Provide the [X, Y] coordinate of the cell's center where the given text is located.  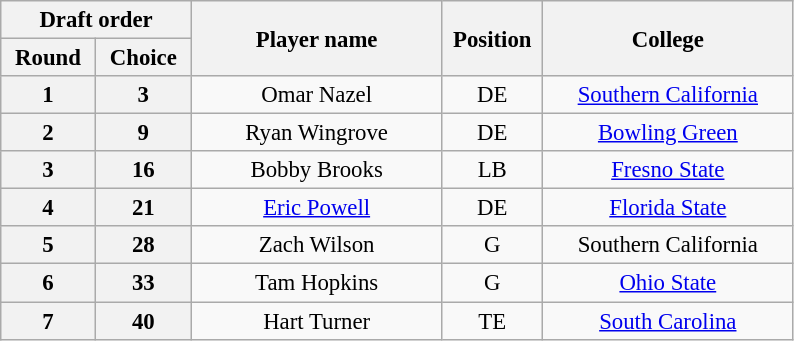
Florida State [668, 208]
Bowling Green [668, 133]
Tam Hopkins [316, 283]
5 [48, 245]
Omar Nazel [316, 95]
College [668, 38]
16 [143, 170]
Round [48, 58]
Ohio State [668, 283]
40 [143, 321]
2 [48, 133]
LB [492, 170]
7 [48, 321]
28 [143, 245]
Choice [143, 58]
4 [48, 208]
21 [143, 208]
Player name [316, 38]
9 [143, 133]
Bobby Brooks [316, 170]
1 [48, 95]
6 [48, 283]
Draft order [96, 20]
Eric Powell [316, 208]
Fresno State [668, 170]
South Carolina [668, 321]
TE [492, 321]
33 [143, 283]
Ryan Wingrove [316, 133]
Position [492, 38]
Zach Wilson [316, 245]
Hart Turner [316, 321]
